Detect which cell encompasses the target text, then output its [x, y] center coordinate. 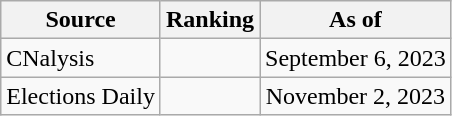
September 6, 2023 [356, 58]
CNalysis [81, 58]
Source [81, 20]
As of [356, 20]
Ranking [210, 20]
Elections Daily [81, 96]
November 2, 2023 [356, 96]
